Provide the (X, Y) coordinate of the cell's center where the given text is located.  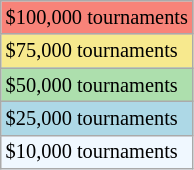
$50,000 tournaments (97, 85)
$10,000 tournaments (97, 152)
$100,000 tournaments (97, 17)
$75,000 tournaments (97, 51)
$25,000 tournaments (97, 118)
